Find where the given text appears and provide that cell's center as [x, y] coordinate. 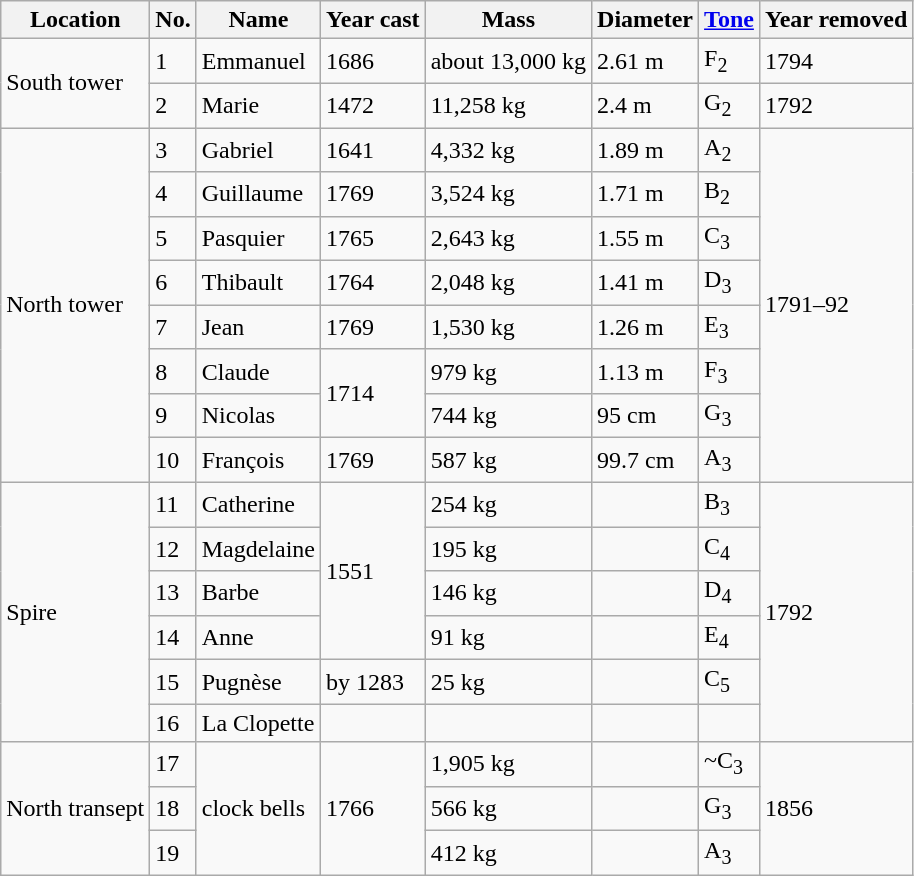
Diameter [646, 20]
Pugnèse [258, 682]
2,048 kg [508, 283]
1765 [374, 238]
North tower [76, 306]
7 [173, 327]
D3 [730, 283]
1.89 m [646, 150]
979 kg [508, 371]
1551 [374, 570]
12 [173, 549]
No. [173, 20]
North transept [76, 808]
Spire [76, 612]
~C3 [730, 764]
Magdelaine [258, 549]
Barbe [258, 593]
Guillaume [258, 194]
Catherine [258, 504]
3 [173, 150]
Year removed [836, 20]
Location [76, 20]
1641 [374, 150]
A2 [730, 150]
11 [173, 504]
146 kg [508, 593]
1,905 kg [508, 764]
19 [173, 853]
G2 [730, 105]
2,643 kg [508, 238]
8 [173, 371]
5 [173, 238]
1714 [374, 394]
4 [173, 194]
1856 [836, 808]
D4 [730, 593]
17 [173, 764]
Marie [258, 105]
566 kg [508, 808]
B3 [730, 504]
14 [173, 637]
La Clopette [258, 723]
about 13,000 kg [508, 61]
Emmanuel [258, 61]
Name [258, 20]
2 [173, 105]
91 kg [508, 637]
Jean [258, 327]
2.61 m [646, 61]
16 [173, 723]
1.55 m [646, 238]
1.71 m [646, 194]
95 cm [646, 416]
587 kg [508, 460]
1686 [374, 61]
1764 [374, 283]
1.26 m [646, 327]
744 kg [508, 416]
25 kg [508, 682]
clock bells [258, 808]
Claude [258, 371]
by 1283 [374, 682]
18 [173, 808]
4,332 kg [508, 150]
1472 [374, 105]
C3 [730, 238]
11,258 kg [508, 105]
E3 [730, 327]
1794 [836, 61]
Gabriel [258, 150]
F3 [730, 371]
Year cast [374, 20]
Nicolas [258, 416]
195 kg [508, 549]
2.4 m [646, 105]
C4 [730, 549]
1766 [374, 808]
C5 [730, 682]
1791–92 [836, 306]
Anne [258, 637]
9 [173, 416]
15 [173, 682]
B2 [730, 194]
10 [173, 460]
François [258, 460]
412 kg [508, 853]
Pasquier [258, 238]
6 [173, 283]
1.13 m [646, 371]
13 [173, 593]
254 kg [508, 504]
Thibault [258, 283]
1.41 m [646, 283]
South tower [76, 84]
3,524 kg [508, 194]
99.7 cm [646, 460]
Tone [730, 20]
F2 [730, 61]
1,530 kg [508, 327]
Mass [508, 20]
1 [173, 61]
E4 [730, 637]
